Find where the given text appears and provide that cell's center as (X, Y) coordinate. 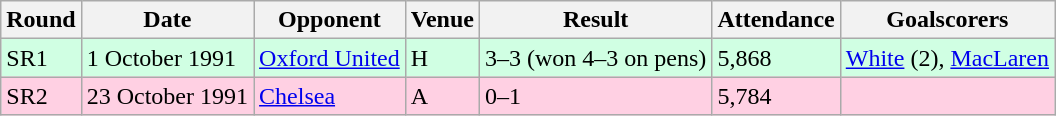
Venue (442, 20)
1 October 1991 (167, 58)
SR2 (41, 96)
H (442, 58)
5,868 (776, 58)
Result (595, 20)
5,784 (776, 96)
Oxford United (330, 58)
23 October 1991 (167, 96)
0–1 (595, 96)
Goalscorers (947, 20)
3–3 (won 4–3 on pens) (595, 58)
Date (167, 20)
Round (41, 20)
Opponent (330, 20)
Attendance (776, 20)
Chelsea (330, 96)
SR1 (41, 58)
A (442, 96)
White (2), MacLaren (947, 58)
